Search for the cell housing the specified text and yield its [x, y] center coordinate. 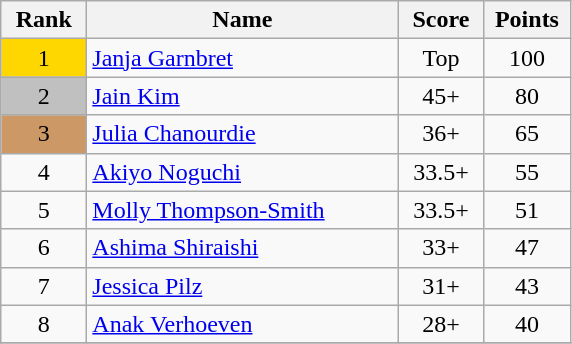
4 [44, 172]
Jain Kim [242, 96]
Molly Thompson-Smith [242, 210]
Akiyo Noguchi [242, 172]
8 [44, 324]
43 [527, 286]
100 [527, 58]
Name [242, 20]
65 [527, 134]
Anak Verhoeven [242, 324]
33+ [441, 248]
Julia Chanourdie [242, 134]
Score [441, 20]
Top [441, 58]
Ashima Shiraishi [242, 248]
Jessica Pilz [242, 286]
55 [527, 172]
40 [527, 324]
Rank [44, 20]
80 [527, 96]
Janja Garnbret [242, 58]
2 [44, 96]
3 [44, 134]
1 [44, 58]
6 [44, 248]
47 [527, 248]
31+ [441, 286]
51 [527, 210]
45+ [441, 96]
36+ [441, 134]
5 [44, 210]
28+ [441, 324]
Points [527, 20]
7 [44, 286]
